Pinpoint the cell where the given text exists, returning its (X, Y) midpoint coordinate. 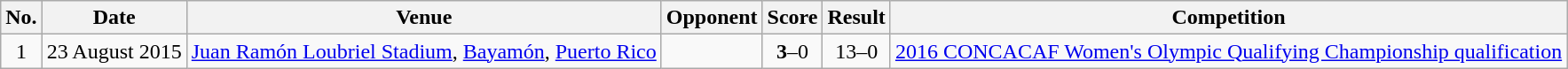
3–0 (792, 51)
No. (21, 18)
2016 CONCACAF Women's Olympic Qualifying Championship qualification (1228, 51)
Result (856, 18)
1 (21, 51)
Opponent (712, 18)
Date (114, 18)
Juan Ramón Loubriel Stadium, Bayamón, Puerto Rico (424, 51)
23 August 2015 (114, 51)
Score (792, 18)
13–0 (856, 51)
Competition (1228, 18)
Venue (424, 18)
